Locate the cell with the specified text and output its [x, y] center coordinate. 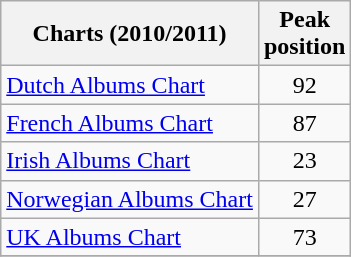
Dutch Albums Chart [130, 85]
87 [304, 123]
27 [304, 199]
Norwegian Albums Chart [130, 199]
UK Albums Chart [130, 237]
French Albums Chart [130, 123]
Peakposition [304, 34]
73 [304, 237]
Charts (2010/2011) [130, 34]
Irish Albums Chart [130, 161]
92 [304, 85]
23 [304, 161]
